Return [x, y] of the center of cell containing provided text 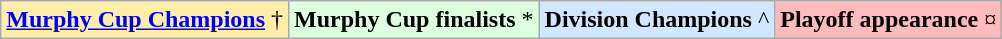
Division Champions ^ [657, 20]
Playoff appearance ¤ [888, 20]
Murphy Cup Champions † [145, 20]
Murphy Cup finalists * [414, 20]
